Find where the given text appears and provide that cell's center as [x, y] coordinate. 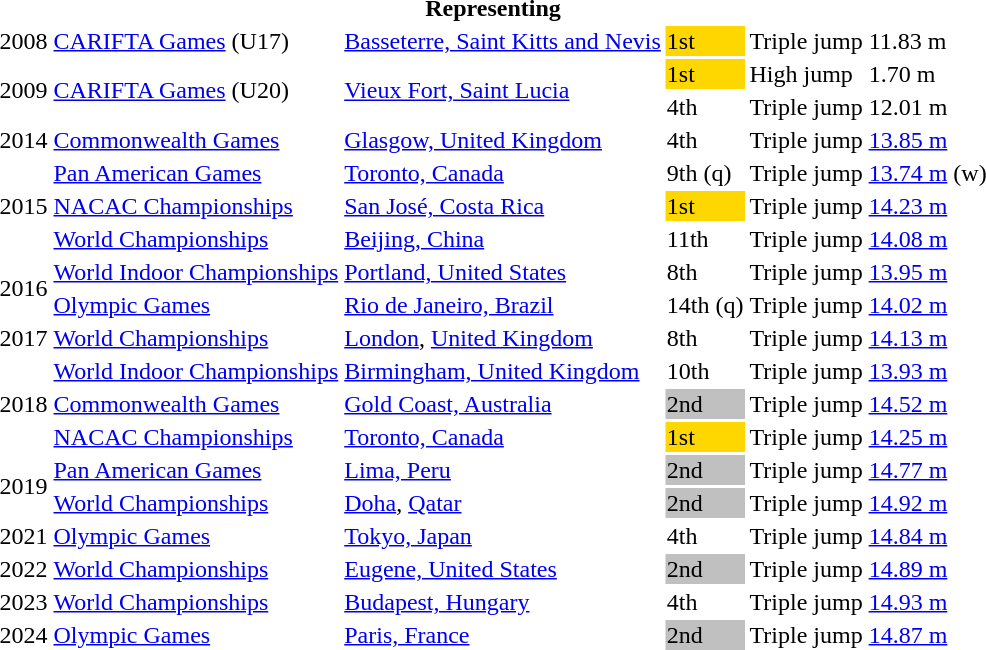
Eugene, United States [503, 569]
Glasgow, United Kingdom [503, 140]
High jump [806, 74]
Tokyo, Japan [503, 536]
CARIFTA Games (U20) [196, 90]
Basseterre, Saint Kitts and Nevis [503, 41]
Rio de Janeiro, Brazil [503, 305]
San José, Costa Rica [503, 206]
Doha, Qatar [503, 503]
11th [705, 239]
9th (q) [705, 173]
Budapest, Hungary [503, 602]
Beijing, China [503, 239]
Portland, United States [503, 272]
Lima, Peru [503, 470]
Paris, France [503, 635]
10th [705, 371]
Birmingham, United Kingdom [503, 371]
Gold Coast, Australia [503, 404]
London, United Kingdom [503, 338]
14th (q) [705, 305]
Vieux Fort, Saint Lucia [503, 90]
CARIFTA Games (U17) [196, 41]
